Capture the cell that displays the provided text and extract its [X, Y] central coordinate. 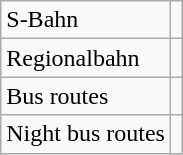
Bus routes [86, 96]
Night bus routes [86, 134]
S-Bahn [86, 20]
Regionalbahn [86, 58]
